Search for the cell housing the specified text and yield its (X, Y) center coordinate. 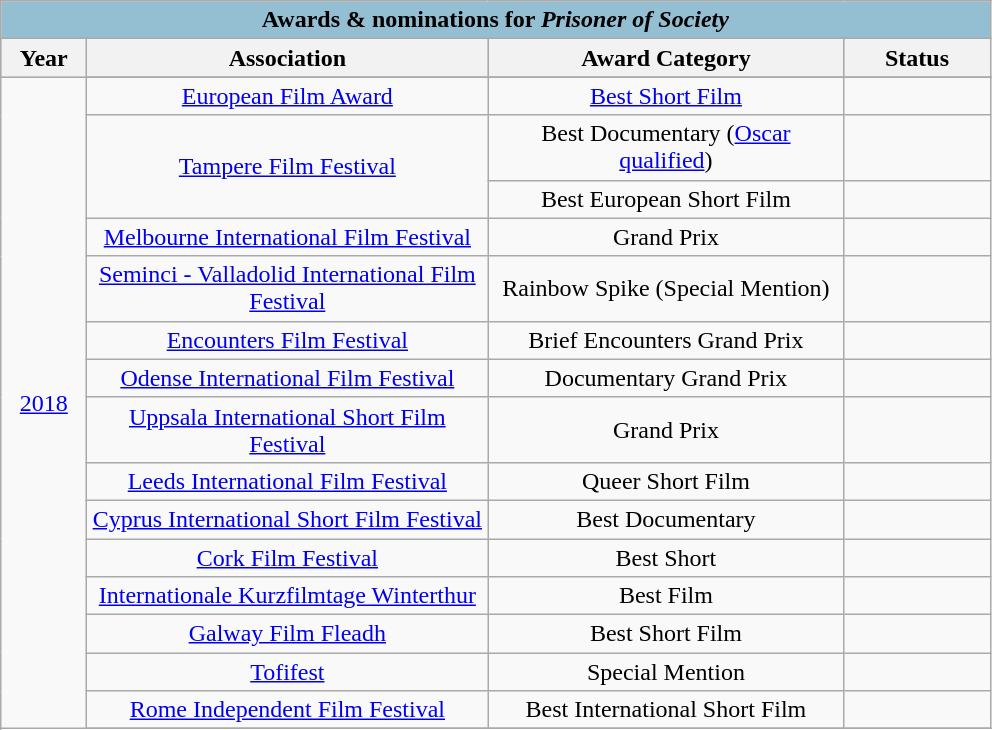
Year (44, 58)
Cyprus International Short Film Festival (288, 519)
Association (288, 58)
Rome Independent Film Festival (288, 710)
Award Category (666, 58)
Seminci - Valladolid International Film Festival (288, 288)
Leeds International Film Festival (288, 481)
Cork Film Festival (288, 557)
Odense International Film Festival (288, 378)
Tofifest (288, 672)
Best European Short Film (666, 199)
Uppsala International Short Film Festival (288, 430)
Queer Short Film (666, 481)
Best Documentary (666, 519)
Tampere Film Festival (288, 166)
Status (917, 58)
Best Film (666, 596)
Special Mention (666, 672)
Best Short (666, 557)
Rainbow Spike (Special Mention) (666, 288)
Awards & nominations for Prisoner of Society (496, 20)
Internationale Kurzfilmtage Winterthur (288, 596)
Encounters Film Festival (288, 340)
Melbourne International Film Festival (288, 237)
European Film Award (288, 96)
2018 (44, 403)
Documentary Grand Prix (666, 378)
Best Documentary (Oscar qualified) (666, 148)
Galway Film Fleadh (288, 634)
Best International Short Film (666, 710)
Brief Encounters Grand Prix (666, 340)
